Return (X, Y) of the center of cell containing provided text 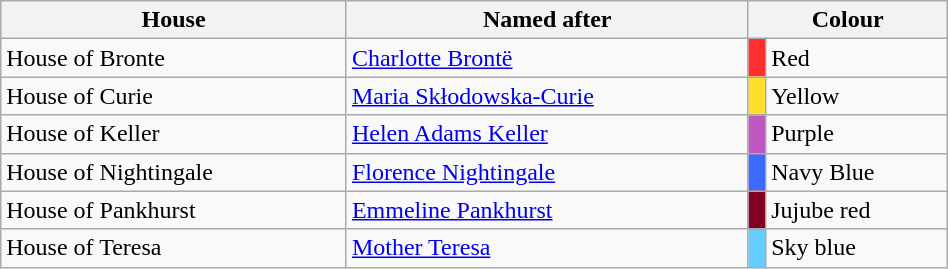
Colour (848, 20)
House of Curie (174, 96)
Purple (857, 134)
Maria Skłodowska-Curie (547, 96)
Mother Teresa (547, 248)
Named after (547, 20)
House of Pankhurst (174, 210)
Charlotte Brontë (547, 58)
Sky blue (857, 248)
Yellow (857, 96)
Red (857, 58)
Navy Blue (857, 172)
House of Bronte (174, 58)
Helen Adams Keller (547, 134)
House (174, 20)
House of Teresa (174, 248)
Jujube red (857, 210)
Florence Nightingale (547, 172)
Emmeline Pankhurst (547, 210)
House of Keller (174, 134)
House of Nightingale (174, 172)
